From the cell containing the given text, extract its center point as (X, Y) coordinate. 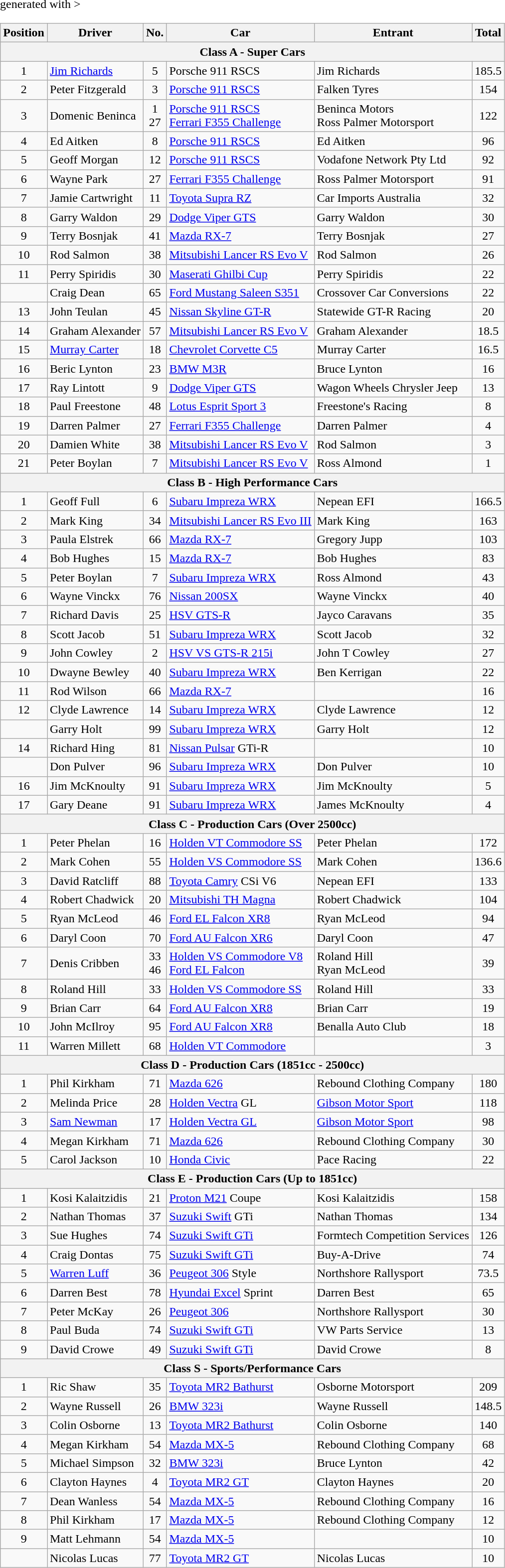
Denis Cribben (95, 964)
Peter McKay (95, 1311)
148.5 (489, 1406)
166.5 (489, 501)
57 (155, 331)
133 (489, 880)
Ford Mustang Saleen S351 (240, 293)
Damien White (95, 444)
Melinda Price (95, 1103)
Roland Hill Ryan McLeod (393, 964)
Dwayne Bewley (95, 672)
Wagon Wheels Chrysler Jeep (393, 388)
John T Cowley (393, 653)
Matt Lehmann (95, 1539)
103 (489, 539)
158 (489, 1197)
Class S - Sports/Performance Cars (252, 1368)
75 (155, 1255)
Falken Tyres (393, 90)
Ross Palmer Motorsport (393, 179)
Crossover Car Conversions (393, 293)
Hyundai Excel Sprint (240, 1292)
76 (155, 596)
172 (489, 843)
99 (155, 729)
Benalla Auto Club (393, 1027)
Vodafone Network Pty Ltd (393, 160)
Mitsubishi Lancer RS Evo III (240, 520)
Ford AU Falcon XR6 (240, 938)
47 (489, 938)
209 (489, 1387)
29 (155, 217)
Richard Hing (95, 748)
118 (489, 1103)
Richard Davis (95, 615)
Class E - Production Cars (Up to 1851cc) (252, 1178)
Class C - Production Cars (Over 2500cc) (252, 824)
122 (489, 116)
Buy-A-Drive (393, 1255)
98 (489, 1122)
88 (155, 880)
Paul Freestone (95, 407)
Beninca Motors Ross Palmer Motorsport (393, 116)
Maserati Ghilbi Cup (240, 274)
Sue Hughes (95, 1236)
Gregory Jupp (393, 539)
78 (155, 1292)
Class A - Super Cars (252, 52)
28 (155, 1103)
HSV GTS-R (240, 615)
42 (489, 1463)
Statewide GT-R Racing (393, 312)
23 (155, 369)
Lotus Esprit Sport 3 (240, 407)
104 (489, 900)
Carol Jackson (95, 1159)
John McIlroy (95, 1027)
Peugeot 306 Style (240, 1274)
185.5 (489, 71)
Warren Luff (95, 1274)
Paula Elstrek (95, 539)
Mitsubishi TH Magna (240, 900)
Pace Racing (393, 1159)
83 (489, 558)
James McKnoulty (393, 805)
Car Imports Australia (393, 198)
Car (240, 33)
126 (489, 1236)
Nissan Pulsar GTi-R (240, 748)
John Cowley (95, 653)
Holden VS Commodore V8 Ford EL Falcon (240, 964)
81 (155, 748)
Craig Dontas (95, 1255)
Toyota Camry CSi V6 (240, 880)
55 (155, 861)
David Ratcliff (95, 880)
92 (489, 160)
Position (24, 33)
18.5 (489, 331)
Jayco Caravans (393, 615)
Michael Simpson (95, 1463)
Total (489, 33)
49 (155, 1349)
Wayne Park (95, 179)
Warren Millett (95, 1046)
37 (155, 1217)
36 (155, 1274)
Porsche 911 RSCS Ferrari F355 Challenge (240, 116)
Holden VT Commodore SS (240, 843)
Toyota Supra RZ (240, 198)
Holden VT Commodore (240, 1046)
HSV VS GTS-R 215i (240, 653)
48 (155, 407)
Gary Deane (95, 805)
Driver (95, 33)
16.5 (489, 350)
134 (489, 1217)
VW Parts Service (393, 1330)
46 (155, 919)
Nissan Skyline GT-R (240, 312)
Ray Lintott (95, 388)
Domenic Beninca (95, 116)
Proton M21 Coupe (240, 1197)
Sam Newman (95, 1122)
70 (155, 938)
BMW M3R (240, 369)
1 27 (155, 116)
33 46 (155, 964)
180 (489, 1084)
Ric Shaw (95, 1387)
Peugeot 306 (240, 1311)
43 (489, 577)
140 (489, 1425)
51 (155, 634)
Osborne Motorsport (393, 1387)
41 (155, 236)
Ford EL Falcon XR8 (240, 919)
Entrant (393, 33)
Ben Kerrigan (393, 672)
45 (155, 312)
Jamie Cartwright (95, 198)
77 (155, 1558)
Dean Wanless (95, 1501)
Chevrolet Corvette C5 (240, 350)
John Teulan (95, 312)
Geoff Full (95, 501)
Honda Civic (240, 1159)
Freestone's Racing (393, 407)
Nissan 200SX (240, 596)
No. (155, 33)
64 (155, 1008)
Craig Dean (95, 293)
Class B - High Performance Cars (252, 482)
Geoff Morgan (95, 160)
94 (489, 919)
25 (155, 615)
73.5 (489, 1274)
95 (155, 1027)
34 (155, 520)
Beric Lynton (95, 369)
Rod Wilson (95, 691)
163 (489, 520)
136.6 (489, 861)
Class D - Production Cars (1851cc - 2500cc) (252, 1065)
Peter Fitzgerald (95, 90)
Paul Buda (95, 1330)
Formtech Competition Services (393, 1236)
154 (489, 90)
39 (489, 964)
